Capture the cell that displays the provided text and extract its (x, y) central coordinate. 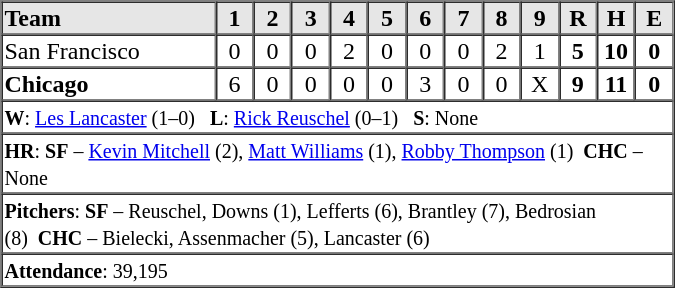
HR: SF – Kevin Mitchell (2), Matt Williams (1), Robby Thompson (1) CHC – None (338, 164)
H (616, 18)
X (540, 84)
10 (616, 50)
Attendance: 39,195 (338, 270)
Pitchers: SF – Reuschel, Downs (1), Lefferts (6), Brantley (7), Bedrosian (8) CHC – Bielecki, Assenmacher (5), Lancaster (6) (338, 224)
Chicago (109, 84)
San Francisco (109, 50)
7 (463, 18)
4 (349, 18)
W: Les Lancaster (1–0) L: Rick Reuschel (0–1) S: None (338, 116)
R (578, 18)
Team (109, 18)
E (654, 18)
11 (616, 84)
8 (501, 18)
